Return [x, y] of the center of cell containing provided text 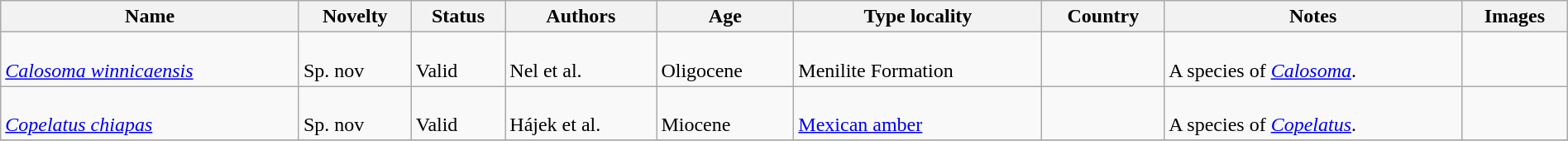
Authors [581, 17]
Calosoma winnicaensis [151, 60]
A species of Copelatus. [1313, 113]
Hájek et al. [581, 113]
Notes [1313, 17]
Novelty [355, 17]
Status [458, 17]
Name [151, 17]
Country [1103, 17]
Miocene [725, 113]
Mexican amber [918, 113]
A species of Calosoma. [1313, 60]
Oligocene [725, 60]
Nel et al. [581, 60]
Age [725, 17]
Images [1514, 17]
Type locality [918, 17]
Menilite Formation [918, 60]
Copelatus chiapas [151, 113]
